Extract the [X, Y] coordinate from the center of the cell holding the provided text.  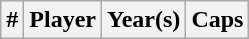
Player [63, 20]
Year(s) [144, 20]
Caps [218, 20]
# [12, 20]
